Find where the given text appears and provide that cell's center as [x, y] coordinate. 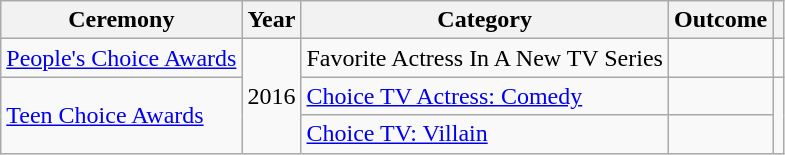
Year [272, 20]
2016 [272, 96]
Choice TV: Villain [484, 134]
Ceremony [122, 20]
Favorite Actress In A New TV Series [484, 58]
Teen Choice Awards [122, 115]
People's Choice Awards [122, 58]
Choice TV Actress: Comedy [484, 96]
Category [484, 20]
Outcome [720, 20]
